From the cell containing the given text, extract its center point as (X, Y) coordinate. 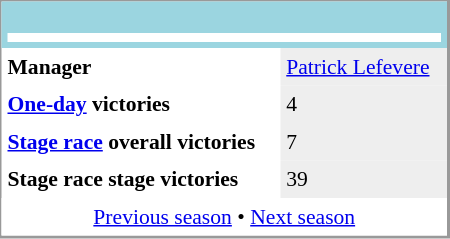
Stage race overall victories (142, 142)
Stage race stage victories (142, 179)
39 (364, 179)
4 (364, 105)
Manager (142, 67)
Patrick Lefevere (364, 67)
7 (364, 142)
Previous season • Next season (225, 217)
One-day victories (142, 105)
